Output the (X, Y) coordinate of the center of the cell containing the given text.  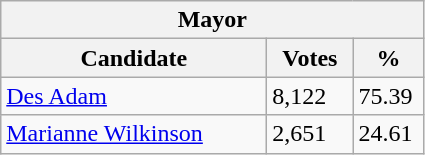
% (388, 58)
Des Adam (134, 96)
8,122 (310, 96)
24.61 (388, 134)
Marianne Wilkinson (134, 134)
75.39 (388, 96)
2,651 (310, 134)
Candidate (134, 58)
Votes (310, 58)
Mayor (212, 20)
